For the text-containing cell, return its midpoint in (x, y) coordinate format. 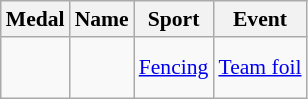
Sport (174, 19)
Name (102, 19)
Fencing (174, 68)
Medal (36, 19)
Team foil (260, 68)
Event (260, 19)
